Scan for the cell matching the given text and deliver its [X, Y] coordinate at center. 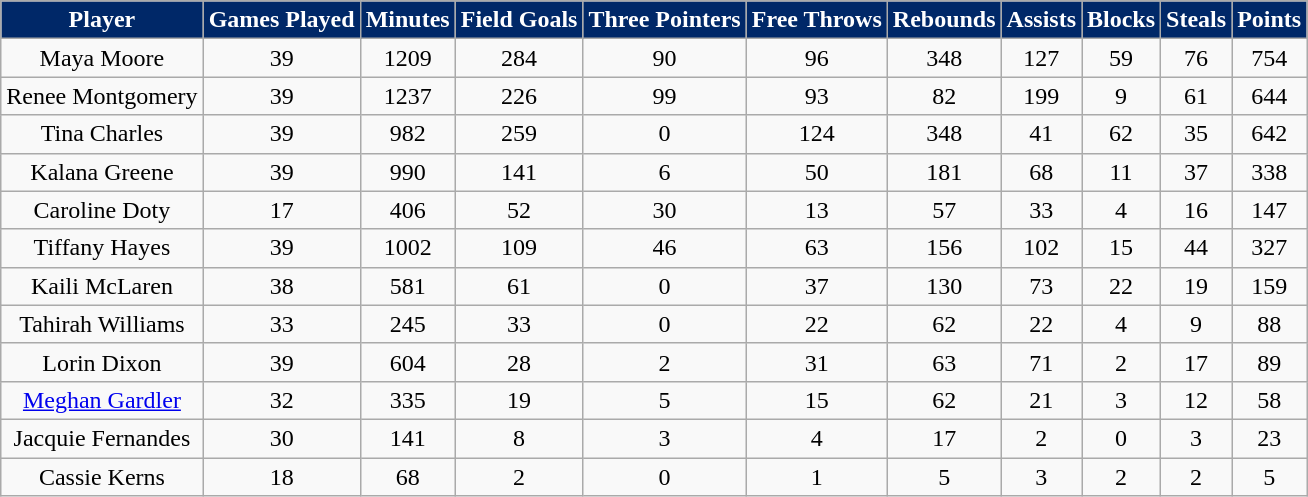
327 [1270, 248]
Meghan Gardler [102, 400]
156 [944, 248]
335 [408, 400]
23 [1270, 438]
124 [816, 134]
6 [664, 172]
32 [282, 400]
Three Pointers [664, 20]
102 [1041, 248]
52 [519, 210]
1 [816, 477]
11 [1122, 172]
35 [1196, 134]
Tiffany Hayes [102, 248]
73 [1041, 286]
46 [664, 248]
Assists [1041, 20]
71 [1041, 362]
Rebounds [944, 20]
604 [408, 362]
28 [519, 362]
12 [1196, 400]
181 [944, 172]
38 [282, 286]
Lorin Dixon [102, 362]
259 [519, 134]
99 [664, 96]
16 [1196, 210]
199 [1041, 96]
Games Played [282, 20]
Blocks [1122, 20]
44 [1196, 248]
Caroline Doty [102, 210]
Kaili McLaren [102, 286]
Field Goals [519, 20]
642 [1270, 134]
82 [944, 96]
Minutes [408, 20]
990 [408, 172]
284 [519, 58]
58 [1270, 400]
Cassie Kerns [102, 477]
89 [1270, 362]
1002 [408, 248]
Player [102, 20]
754 [1270, 58]
93 [816, 96]
226 [519, 96]
Maya Moore [102, 58]
159 [1270, 286]
Points [1270, 20]
96 [816, 58]
88 [1270, 324]
8 [519, 438]
Tina Charles [102, 134]
76 [1196, 58]
50 [816, 172]
581 [408, 286]
59 [1122, 58]
Renee Montgomery [102, 96]
130 [944, 286]
127 [1041, 58]
644 [1270, 96]
Jacquie Fernandes [102, 438]
406 [408, 210]
13 [816, 210]
Tahirah Williams [102, 324]
90 [664, 58]
57 [944, 210]
338 [1270, 172]
245 [408, 324]
147 [1270, 210]
1237 [408, 96]
18 [282, 477]
21 [1041, 400]
Kalana Greene [102, 172]
31 [816, 362]
109 [519, 248]
41 [1041, 134]
Steals [1196, 20]
Free Throws [816, 20]
1209 [408, 58]
982 [408, 134]
